Determine the (X, Y) coordinate at the center of the cell enclosing the given text.  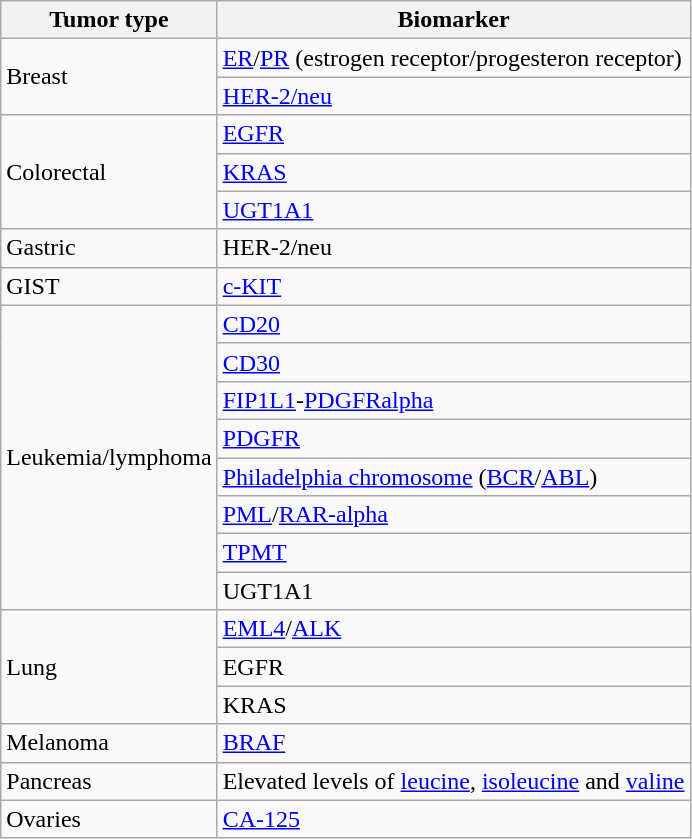
Tumor type (109, 20)
ER/PR (estrogen receptor/progesteron receptor) (454, 58)
Ovaries (109, 819)
Leukemia/lymphoma (109, 457)
FIP1L1-PDGFRalpha (454, 400)
Lung (109, 667)
Colorectal (109, 172)
BRAF (454, 743)
Breast (109, 77)
c-KIT (454, 286)
CA-125 (454, 819)
GIST (109, 286)
Pancreas (109, 781)
EML4/ALK (454, 629)
Philadelphia chromosome (BCR/ABL) (454, 477)
PML/RAR-alpha (454, 515)
Gastric (109, 248)
Elevated levels of leucine, isoleucine and valine (454, 781)
Melanoma (109, 743)
CD20 (454, 324)
TPMT (454, 553)
PDGFR (454, 438)
CD30 (454, 362)
Biomarker (454, 20)
